For the text-containing cell, return its midpoint in [x, y] coordinate format. 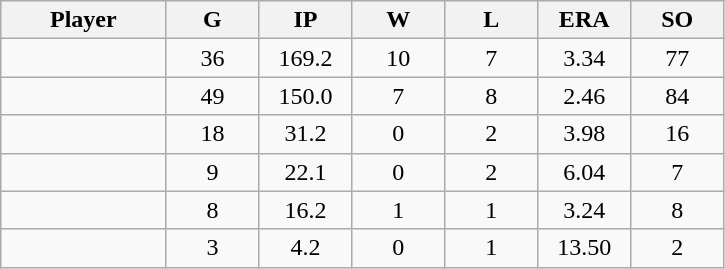
ERA [584, 20]
18 [212, 134]
169.2 [306, 58]
22.1 [306, 172]
IP [306, 20]
36 [212, 58]
10 [398, 58]
L [492, 20]
3.98 [584, 134]
W [398, 20]
3.34 [584, 58]
49 [212, 96]
16 [678, 134]
77 [678, 58]
4.2 [306, 248]
150.0 [306, 96]
6.04 [584, 172]
16.2 [306, 210]
13.50 [584, 248]
SO [678, 20]
3.24 [584, 210]
9 [212, 172]
3 [212, 248]
Player [84, 20]
84 [678, 96]
31.2 [306, 134]
G [212, 20]
2.46 [584, 96]
